Scan for the cell matching the given text and deliver its [X, Y] coordinate at center. 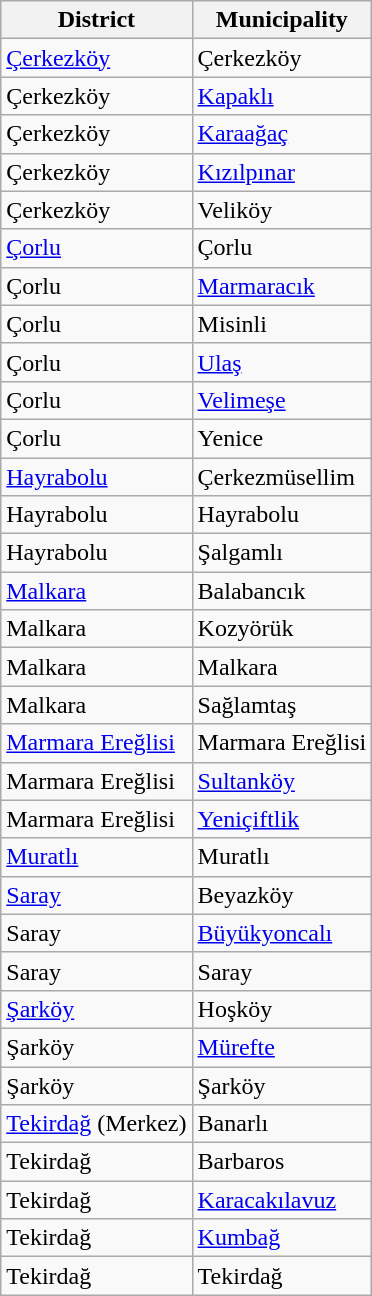
Veliköy [282, 210]
Çerkezmüsellim [282, 477]
Karacakılavuz [282, 1200]
Büyükyoncalı [282, 933]
Mürefte [282, 1047]
Misinli [282, 324]
Beyazköy [282, 895]
Şalgamlı [282, 553]
Kozyörük [282, 629]
Ulaş [282, 362]
Barbaros [282, 1162]
Velimeşe [282, 400]
Hoşköy [282, 1009]
Municipality [282, 20]
Balabancık [282, 591]
District [96, 20]
Yenice [282, 438]
Sağlamtaş [282, 705]
Karaağaç [282, 134]
Banarlı [282, 1124]
Sultanköy [282, 781]
Yeniçiftlik [282, 819]
Kızılpınar [282, 172]
Tekirdağ (Merkez) [96, 1124]
Kapaklı [282, 96]
Marmaracık [282, 286]
Kumbağ [282, 1238]
